Identify which cell holds the provided text, then report its (x, y) central coordinate. 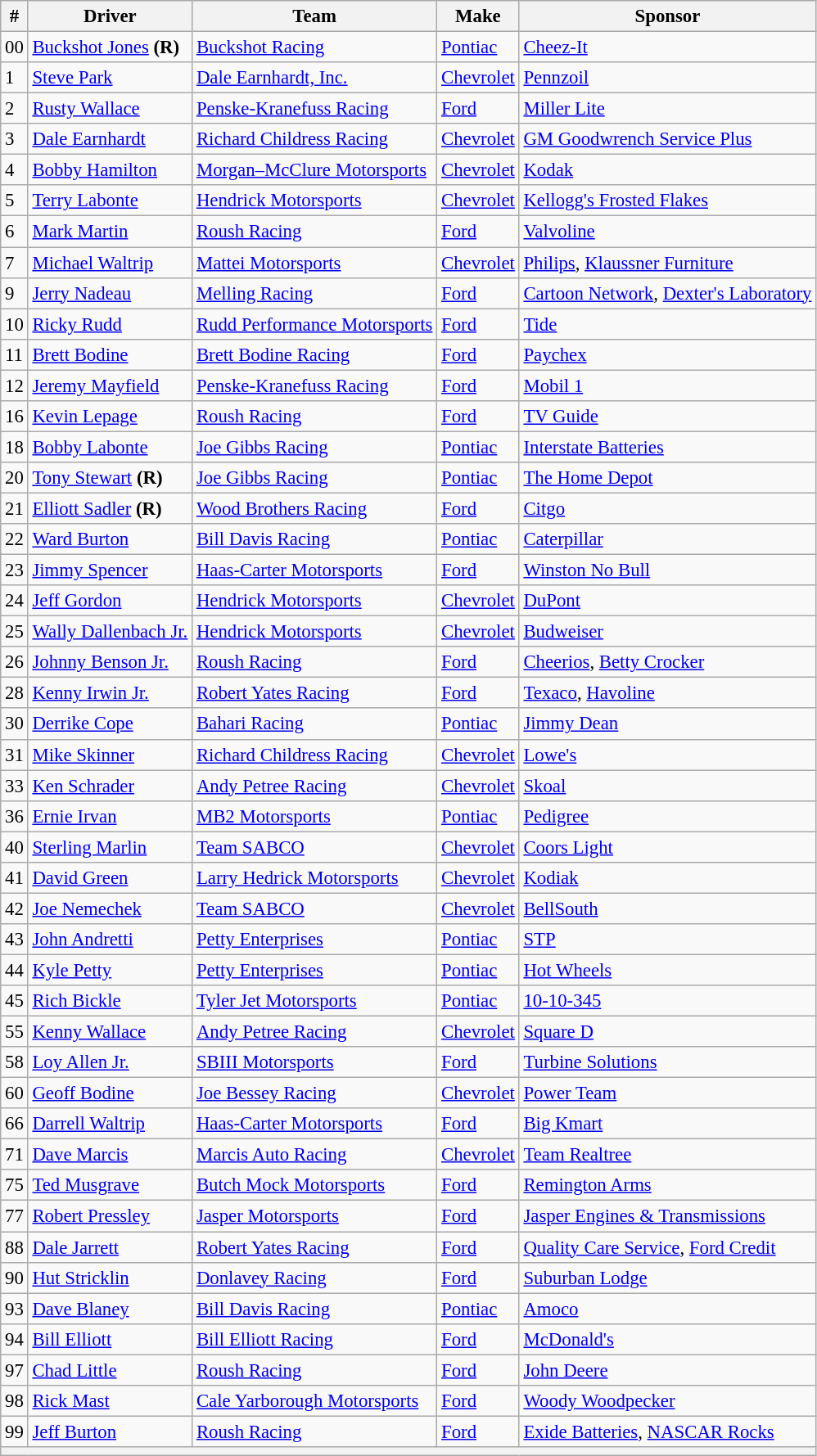
Exide Batteries, NASCAR Rocks (668, 1431)
Mattei Motorsports (314, 263)
Ricky Rudd (110, 324)
Interstate Batteries (668, 447)
Bill Elliott (110, 1339)
41 (15, 878)
Valvoline (668, 232)
25 (15, 632)
Bill Elliott Racing (314, 1339)
24 (15, 601)
10-10-345 (668, 1001)
Citgo (668, 508)
Johnny Benson Jr. (110, 662)
David Green (110, 878)
Suburban Lodge (668, 1278)
Donlavey Racing (314, 1278)
Pedigree (668, 816)
Bobby Labonte (110, 447)
5 (15, 201)
Remington Arms (668, 1186)
Big Kmart (668, 1124)
Budweiser (668, 632)
94 (15, 1339)
Joe Nemechek (110, 908)
Kyle Petty (110, 970)
90 (15, 1278)
Woody Woodpecker (668, 1401)
Ken Schrader (110, 786)
SBIII Motorsports (314, 1062)
Sterling Marlin (110, 847)
Bobby Hamilton (110, 170)
Pennzoil (668, 78)
Amoco (668, 1309)
Dale Earnhardt (110, 139)
77 (15, 1216)
Turbine Solutions (668, 1062)
Derrike Cope (110, 724)
40 (15, 847)
Mobil 1 (668, 385)
Ward Burton (110, 539)
Jimmy Dean (668, 724)
Cale Yarborough Motorsports (314, 1401)
16 (15, 417)
Steve Park (110, 78)
Morgan–McClure Motorsports (314, 170)
Tyler Jet Motorsports (314, 1001)
Cheerios, Betty Crocker (668, 662)
Melling Racing (314, 293)
43 (15, 940)
Philips, Klaussner Furniture (668, 263)
Jimmy Spencer (110, 570)
26 (15, 662)
Miller Lite (668, 109)
93 (15, 1309)
66 (15, 1124)
Cheez-It (668, 47)
McDonald's (668, 1339)
Buckshot Jones (R) (110, 47)
Kodak (668, 170)
Wood Brothers Racing (314, 508)
Geoff Bodine (110, 1093)
TV Guide (668, 417)
Loy Allen Jr. (110, 1062)
STP (668, 940)
Elliott Sadler (R) (110, 508)
99 (15, 1431)
Chad Little (110, 1370)
# (15, 16)
Power Team (668, 1093)
GM Goodwrench Service Plus (668, 139)
36 (15, 816)
Hot Wheels (668, 970)
Coors Light (668, 847)
Dave Marcis (110, 1155)
11 (15, 354)
Michael Waltrip (110, 263)
00 (15, 47)
Mike Skinner (110, 755)
Darrell Waltrip (110, 1124)
Joe Bessey Racing (314, 1093)
30 (15, 724)
28 (15, 693)
Cartoon Network, Dexter's Laboratory (668, 293)
Caterpillar (668, 539)
3 (15, 139)
Driver (110, 16)
71 (15, 1155)
Dale Jarrett (110, 1247)
21 (15, 508)
44 (15, 970)
Sponsor (668, 16)
Jeff Burton (110, 1431)
Quality Care Service, Ford Credit (668, 1247)
9 (15, 293)
Dave Blaney (110, 1309)
31 (15, 755)
John Andretti (110, 940)
98 (15, 1401)
23 (15, 570)
Larry Hedrick Motorsports (314, 878)
Jasper Engines & Transmissions (668, 1216)
7 (15, 263)
Texaco, Havoline (668, 693)
88 (15, 1247)
Rick Mast (110, 1401)
Team Realtree (668, 1155)
Wally Dallenbach Jr. (110, 632)
18 (15, 447)
Kenny Irwin Jr. (110, 693)
Tide (668, 324)
Bahari Racing (314, 724)
97 (15, 1370)
Jeff Gordon (110, 601)
Buckshot Racing (314, 47)
42 (15, 908)
Hut Stricklin (110, 1278)
Kenny Wallace (110, 1032)
Robert Pressley (110, 1216)
10 (15, 324)
Brett Bodine Racing (314, 354)
33 (15, 786)
20 (15, 478)
1 (15, 78)
75 (15, 1186)
Jasper Motorsports (314, 1216)
Winston No Bull (668, 570)
The Home Depot (668, 478)
Make (478, 16)
6 (15, 232)
Butch Mock Motorsports (314, 1186)
12 (15, 385)
DuPont (668, 601)
Lowe's (668, 755)
MB2 Motorsports (314, 816)
Jerry Nadeau (110, 293)
Kevin Lepage (110, 417)
Terry Labonte (110, 201)
BellSouth (668, 908)
Mark Martin (110, 232)
22 (15, 539)
Dale Earnhardt, Inc. (314, 78)
Ted Musgrave (110, 1186)
2 (15, 109)
Tony Stewart (R) (110, 478)
Paychex (668, 354)
Rusty Wallace (110, 109)
60 (15, 1093)
Skoal (668, 786)
Square D (668, 1032)
Team (314, 16)
Rich Bickle (110, 1001)
Jeremy Mayfield (110, 385)
John Deere (668, 1370)
Kellogg's Frosted Flakes (668, 201)
Rudd Performance Motorsports (314, 324)
Marcis Auto Racing (314, 1155)
Kodiak (668, 878)
Ernie Irvan (110, 816)
4 (15, 170)
45 (15, 1001)
55 (15, 1032)
58 (15, 1062)
Brett Bodine (110, 354)
